Scan for the cell matching the given text and deliver its (x, y) coordinate at center. 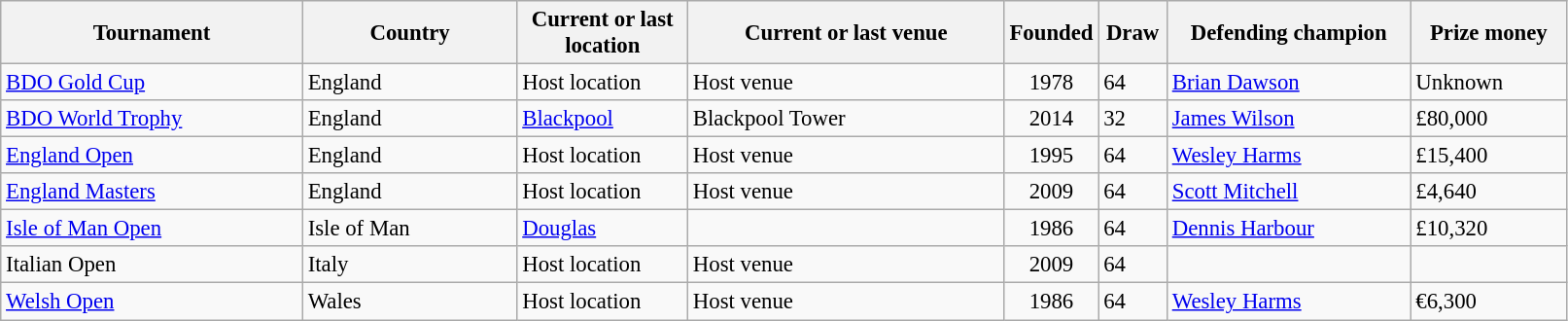
Current or last location (603, 33)
£10,320 (1489, 229)
Tournament (152, 33)
England Open (152, 156)
32 (1133, 119)
BDO World Trophy (152, 119)
Current or last venue (847, 33)
Country (410, 33)
1995 (1052, 156)
£80,000 (1489, 119)
Wales (410, 302)
Scott Mitchell (1289, 192)
Isle of Man Open (152, 229)
£4,640 (1489, 192)
Blackpool (603, 119)
Unknown (1489, 83)
2014 (1052, 119)
Founded (1052, 33)
Defending champion (1289, 33)
England Masters (152, 192)
Dennis Harbour (1289, 229)
Welsh Open (152, 302)
Italy (410, 266)
Draw (1133, 33)
Douglas (603, 229)
Brian Dawson (1289, 83)
Prize money (1489, 33)
Isle of Man (410, 229)
Blackpool Tower (847, 119)
BDO Gold Cup (152, 83)
1978 (1052, 83)
£15,400 (1489, 156)
James Wilson (1289, 119)
€6,300 (1489, 302)
Italian Open (152, 266)
